Extract the [X, Y] coordinate from the center of the cell holding the provided text.  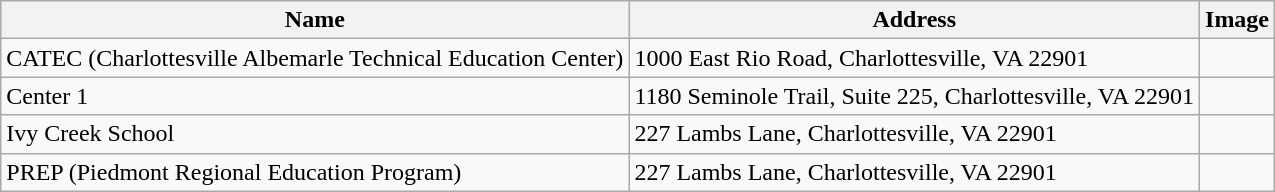
Image [1238, 20]
PREP (Piedmont Regional Education Program) [315, 172]
CATEC (Charlottesville Albemarle Technical Education Center) [315, 58]
Center 1 [315, 96]
Name [315, 20]
1000 East Rio Road, Charlottesville, VA 22901 [914, 58]
Address [914, 20]
Ivy Creek School [315, 134]
1180 Seminole Trail, Suite 225, Charlottesville, VA 22901 [914, 96]
